For the text-containing cell, return its midpoint in (X, Y) coordinate format. 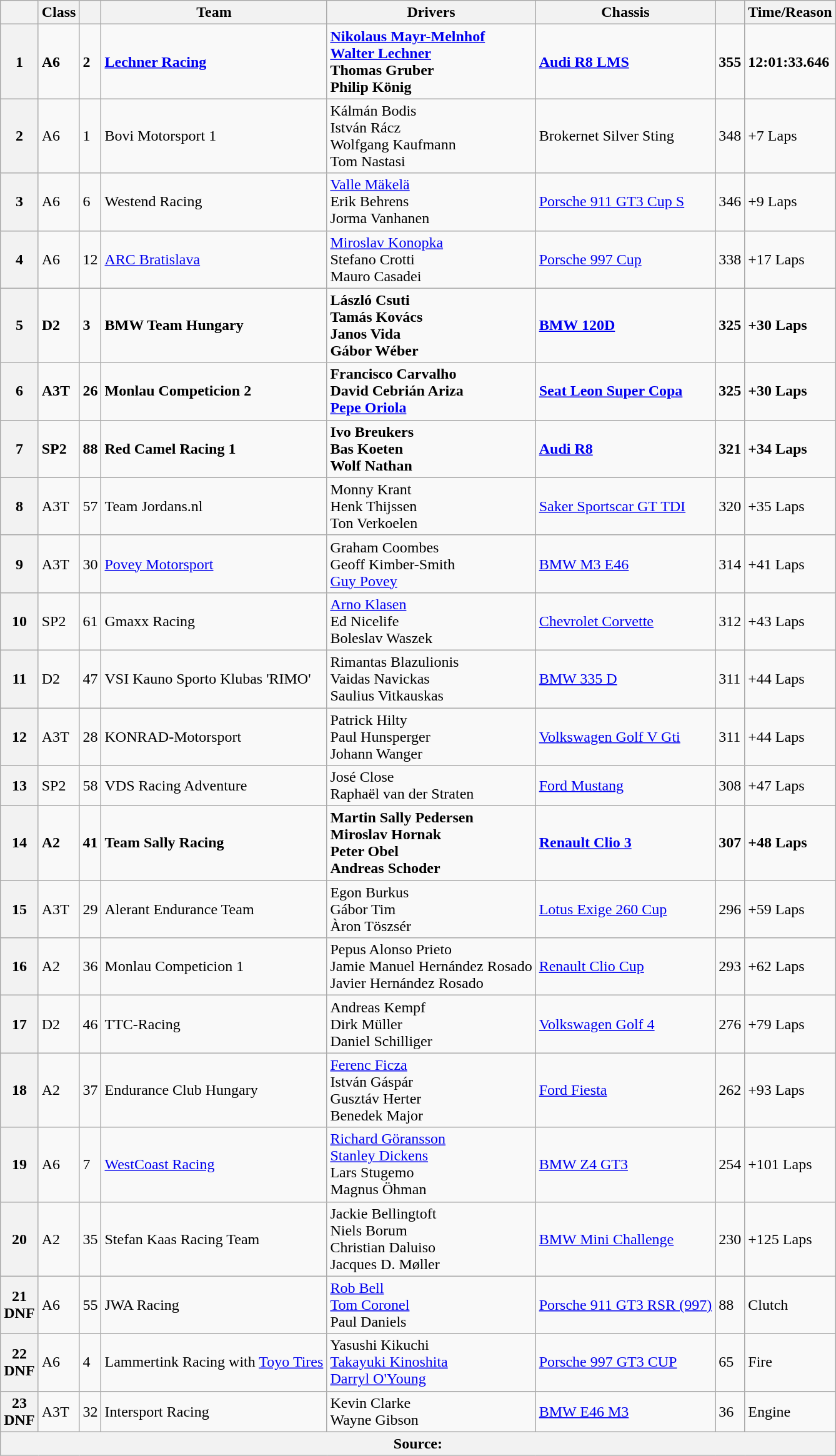
Pepus Alonso Prieto Jamie Manuel Hernández Rosado Javier Hernández Rosado (431, 967)
18 (19, 1090)
Porsche 911 GT3 RSR (997) (625, 1305)
Nikolaus Mayr-Melnhof Walter Lechner Thomas Gruber Philip König (431, 61)
KONRAD-Motorsport (214, 736)
VSI Kauno Sporto Klubas 'RIMO' (214, 679)
26 (90, 391)
Fire (790, 1362)
41 (90, 844)
Gmaxx Racing (214, 621)
Intersport Racing (214, 1411)
Team Sally Racing (214, 844)
Kevin Clarke Wayne Gibson (431, 1411)
Lechner Racing (214, 61)
338 (730, 259)
Bovi Motorsport 1 (214, 136)
Ford Mustang (625, 786)
307 (730, 844)
32 (90, 1411)
Class (59, 12)
Valle Mäkelä Erik Behrens Jorma Vanhanen (431, 202)
Patrick Hilty Paul Hunsperger Johann Wanger (431, 736)
+47 Laps (790, 786)
Martin Sally Pedersen Miroslav Hornak Peter Obel Andreas Schoder (431, 844)
65 (730, 1362)
Seat Leon Super Copa (625, 391)
Rimantas Blazulionis Vaidas Navickas Saulius Vitkauskas (431, 679)
254 (730, 1165)
23DNF (19, 1411)
Time/Reason (790, 12)
Ford Fiesta (625, 1090)
55 (90, 1305)
Ferenc Ficza István Gáspár Gusztáv Herter Benedek Major (431, 1090)
Rob Bell Tom Coronel Paul Daniels (431, 1305)
Team (214, 12)
Chassis (625, 12)
47 (90, 679)
BMW 335 D (625, 679)
Lammertink Racing with Toyo Tires (214, 1362)
BMW Mini Challenge (625, 1239)
57 (90, 506)
35 (90, 1239)
Monlau Competicion 1 (214, 967)
Yasushi Kikuchi Takayuki Kinoshita Darryl O'Young (431, 1362)
276 (730, 1024)
Monlau Competicion 2 (214, 391)
Lotus Exige 260 Cup (625, 909)
JWA Racing (214, 1305)
355 (730, 61)
Francisco Carvalho David Cebrián Ariza Pepe Oriola (431, 391)
Povey Motorsport (214, 564)
Porsche 997 GT3 CUP (625, 1362)
+62 Laps (790, 967)
BMW Team Hungary (214, 325)
230 (730, 1239)
Endurance Club Hungary (214, 1090)
348 (730, 136)
10 (19, 621)
+7 Laps (790, 136)
WestCoast Racing (214, 1165)
12:01:33.646 (790, 61)
Monny Krant Henk Thijssen Ton Verkoelen (431, 506)
VDS Racing Adventure (214, 786)
Brokernet Silver Sting (625, 136)
Volkswagen Golf 4 (625, 1024)
Stefan Kaas Racing Team (214, 1239)
Graham Coombes Geoff Kimber-Smith Guy Povey (431, 564)
+101 Laps (790, 1165)
262 (730, 1090)
+17 Laps (790, 259)
+48 Laps (790, 844)
+125 Laps (790, 1239)
László Csuti Tamás Kovács Janos Vida Gábor Wéber (431, 325)
11 (19, 679)
Jackie Bellingtoft Niels Borum Christian Daluiso Jacques D. Møller (431, 1239)
Porsche 997 Cup (625, 259)
+9 Laps (790, 202)
Ivo Breukers Bas Koeten Wolf Nathan (431, 449)
5 (19, 325)
312 (730, 621)
Miroslav Konopka Stefano Crotti Mauro Casadei (431, 259)
Source: (418, 1444)
BMW 120D (625, 325)
Red Camel Racing 1 (214, 449)
296 (730, 909)
+34 Laps (790, 449)
37 (90, 1090)
Saker Sportscar GT TDI (625, 506)
ARC Bratislava (214, 259)
Drivers (431, 12)
+59 Laps (790, 909)
Audi R8 (625, 449)
José Close Raphaël van der Straten (431, 786)
+35 Laps (790, 506)
Arno Klasen Ed Nicelife Boleslav Waszek (431, 621)
BMW M3 E46 (625, 564)
Renault Clio 3 (625, 844)
19 (19, 1165)
8 (19, 506)
314 (730, 564)
Kálmán Bodis István Rácz Wolfgang Kaufmann Tom Nastasi (431, 136)
Alerant Endurance Team (214, 909)
22DNF (19, 1362)
15 (19, 909)
Chevrolet Corvette (625, 621)
BMW Z4 GT3 (625, 1165)
Clutch (790, 1305)
321 (730, 449)
29 (90, 909)
+41 Laps (790, 564)
Egon Burkus Gábor Tim Àron Töszsér (431, 909)
14 (19, 844)
61 (90, 621)
Richard Göransson Stanley Dickens Lars Stugemo Magnus Öhman (431, 1165)
BMW E46 M3 (625, 1411)
Team Jordans.nl (214, 506)
30 (90, 564)
16 (19, 967)
Westend Racing (214, 202)
346 (730, 202)
13 (19, 786)
+79 Laps (790, 1024)
21DNF (19, 1305)
+93 Laps (790, 1090)
28 (90, 736)
9 (19, 564)
Audi R8 LMS (625, 61)
17 (19, 1024)
Volkswagen Golf V Gti (625, 736)
Engine (790, 1411)
308 (730, 786)
20 (19, 1239)
+43 Laps (790, 621)
58 (90, 786)
Andreas Kempf Dirk Müller Daniel Schilliger (431, 1024)
Renault Clio Cup (625, 967)
Porsche 911 GT3 Cup S (625, 202)
TTC-Racing (214, 1024)
320 (730, 506)
293 (730, 967)
46 (90, 1024)
